Extract the [x, y] coordinate from the center of the cell holding the provided text.  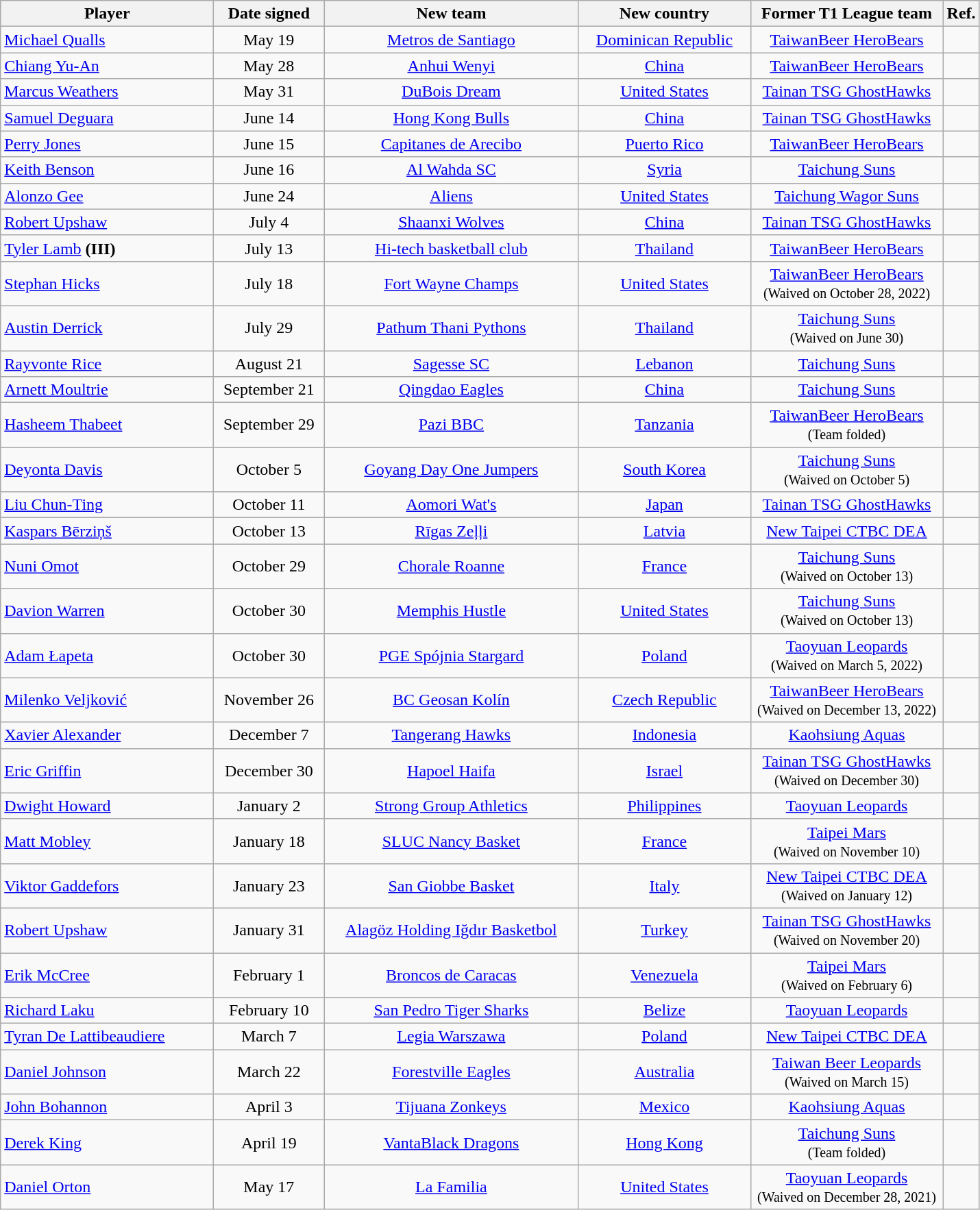
February 1 [269, 974]
San Pedro Tiger Sharks [451, 1011]
Nuni Omot [107, 566]
Taipei Mars(Waived on November 10) [847, 841]
Chorale Roanne [451, 566]
John Bohannon [107, 1107]
Hi-tech basketball club [451, 248]
Michael Qualls [107, 40]
April 3 [269, 1107]
Liu Chun-Ting [107, 505]
New team [451, 14]
July 13 [269, 248]
Philippines [665, 806]
Eric Griffin [107, 770]
Mexico [665, 1107]
Davion Warren [107, 611]
May 31 [269, 92]
Latvia [665, 531]
Marcus Weathers [107, 92]
Chiang Yu-An [107, 66]
May 28 [269, 66]
New country [665, 14]
TaiwanBeer HeroBears(Waived on December 13, 2022) [847, 700]
Capitanes de Arecibo [451, 144]
Israel [665, 770]
Tainan TSG GhostHawks(Waived on December 30) [847, 770]
Perry Jones [107, 144]
Taichung Suns(Waived on October 5) [847, 470]
Milenko Veljković [107, 700]
January 2 [269, 806]
Hong Kong Bulls [451, 118]
Xavier Alexander [107, 735]
Richard Laku [107, 1011]
BC Geosan Kolín [451, 700]
Tangerang Hawks [451, 735]
October 13 [269, 531]
Memphis Hustle [451, 611]
June 24 [269, 196]
Player [107, 14]
DuBois Dream [451, 92]
May 19 [269, 40]
Taichung Suns(Team folded) [847, 1143]
Taipei Mars(Waived on February 6) [847, 974]
Dwight Howard [107, 806]
Rayvonte Rice [107, 364]
Taoyuan Leopards(Waived on December 28, 2021) [847, 1187]
VantaBlack Dragons [451, 1143]
Matt Mobley [107, 841]
January 31 [269, 930]
La Familia [451, 1187]
September 29 [269, 425]
Pathum Thani Pythons [451, 328]
Alagöz Holding Iğdır Basketbol [451, 930]
Hong Kong [665, 1143]
Forestville Eagles [451, 1072]
Venezuela [665, 974]
South Korea [665, 470]
Samuel Deguara [107, 118]
Daniel Johnson [107, 1072]
Indonesia [665, 735]
Turkey [665, 930]
December 7 [269, 735]
Stephan Hicks [107, 284]
Fort Wayne Champs [451, 284]
Deyonta Davis [107, 470]
Lebanon [665, 364]
New Taipei CTBC DEA(Waived on January 12) [847, 885]
June 15 [269, 144]
TaiwanBeer HeroBears(Waived on October 28, 2022) [847, 284]
Tainan TSG GhostHawks(Waived on November 20) [847, 930]
June 16 [269, 170]
Belize [665, 1011]
Italy [665, 885]
Alonzo Gee [107, 196]
Al Wahda SC [451, 170]
Erik McCree [107, 974]
Metros de Santiago [451, 40]
September 21 [269, 390]
Viktor Gaddefors [107, 885]
March 22 [269, 1072]
SLUC Nancy Basket [451, 841]
Taichung Wagor Suns [847, 196]
Former T1 League team [847, 14]
June 14 [269, 118]
Tyler Lamb (III) [107, 248]
Dominican Republic [665, 40]
Czech Republic [665, 700]
January 18 [269, 841]
Tanzania [665, 425]
TaiwanBeer HeroBears(Team folded) [847, 425]
Puerto Rico [665, 144]
Aliens [451, 196]
Legia Warszawa [451, 1037]
January 23 [269, 885]
Rīgas Zeļļi [451, 531]
December 30 [269, 770]
Goyang Day One Jumpers [451, 470]
Ref. [961, 14]
Hasheem Thabeet [107, 425]
February 10 [269, 1011]
Derek King [107, 1143]
Austin Derrick [107, 328]
Taiwan Beer Leopards(Waived on March 15) [847, 1072]
Taoyuan Leopards(Waived on March 5, 2022) [847, 655]
Pazi BBC [451, 425]
Broncos de Caracas [451, 974]
Adam Łapeta [107, 655]
Keith Benson [107, 170]
Japan [665, 505]
San Giobbe Basket [451, 885]
October 5 [269, 470]
Tijuana Zonkeys [451, 1107]
Hapoel Haifa [451, 770]
Syria [665, 170]
October 29 [269, 566]
Date signed [269, 14]
October 11 [269, 505]
Tyran De Lattibeaudiere [107, 1037]
March 7 [269, 1037]
Taichung Suns(Waived on June 30) [847, 328]
Australia [665, 1072]
Strong Group Athletics [451, 806]
Sagesse SC [451, 364]
July 29 [269, 328]
Shaanxi Wolves [451, 222]
Arnett Moultrie [107, 390]
Aomori Wat's [451, 505]
Anhui Wenyi [451, 66]
PGE Spójnia Stargard [451, 655]
Qingdao Eagles [451, 390]
August 21 [269, 364]
Daniel Orton [107, 1187]
Kaspars Bērziņš [107, 531]
April 19 [269, 1143]
July 4 [269, 222]
May 17 [269, 1187]
July 18 [269, 284]
November 26 [269, 700]
